Identify which cell holds the provided text, then report its (x, y) central coordinate. 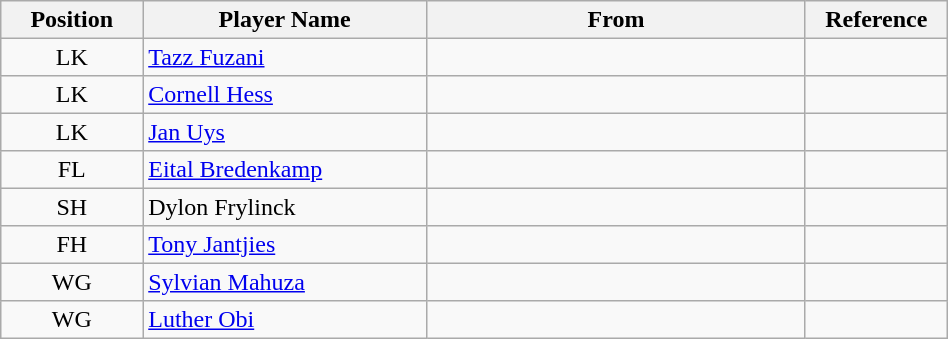
Position (72, 20)
Tazz Fuzani (285, 56)
Jan Uys (285, 132)
FL (72, 170)
Cornell Hess (285, 94)
Luther Obi (285, 318)
Reference (876, 20)
Dylon Frylinck (285, 206)
Sylvian Mahuza (285, 282)
Tony Jantjies (285, 244)
FH (72, 244)
Eital Bredenkamp (285, 170)
SH (72, 206)
Player Name (285, 20)
From (616, 20)
